Return the [x, y] coordinate for the center point of the cell that contains the specified text.  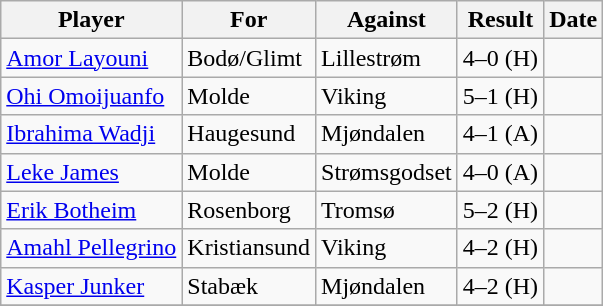
Player [92, 20]
Lillestrøm [387, 58]
Stabæk [249, 286]
Bodø/Glimt [249, 58]
Tromsø [387, 210]
Kristiansund [249, 248]
For [249, 20]
Amor Layouni [92, 58]
Against [387, 20]
Date [574, 20]
Rosenborg [249, 210]
Haugesund [249, 134]
4–1 (A) [500, 134]
4–0 (H) [500, 58]
Erik Botheim [92, 210]
Strømsgodset [387, 172]
Ohi Omoijuanfo [92, 96]
5–1 (H) [500, 96]
4–0 (A) [500, 172]
Kasper Junker [92, 286]
Result [500, 20]
Leke James [92, 172]
Ibrahima Wadji [92, 134]
Amahl Pellegrino [92, 248]
5–2 (H) [500, 210]
